Extract the (X, Y) coordinate from the center of the cell holding the provided text.  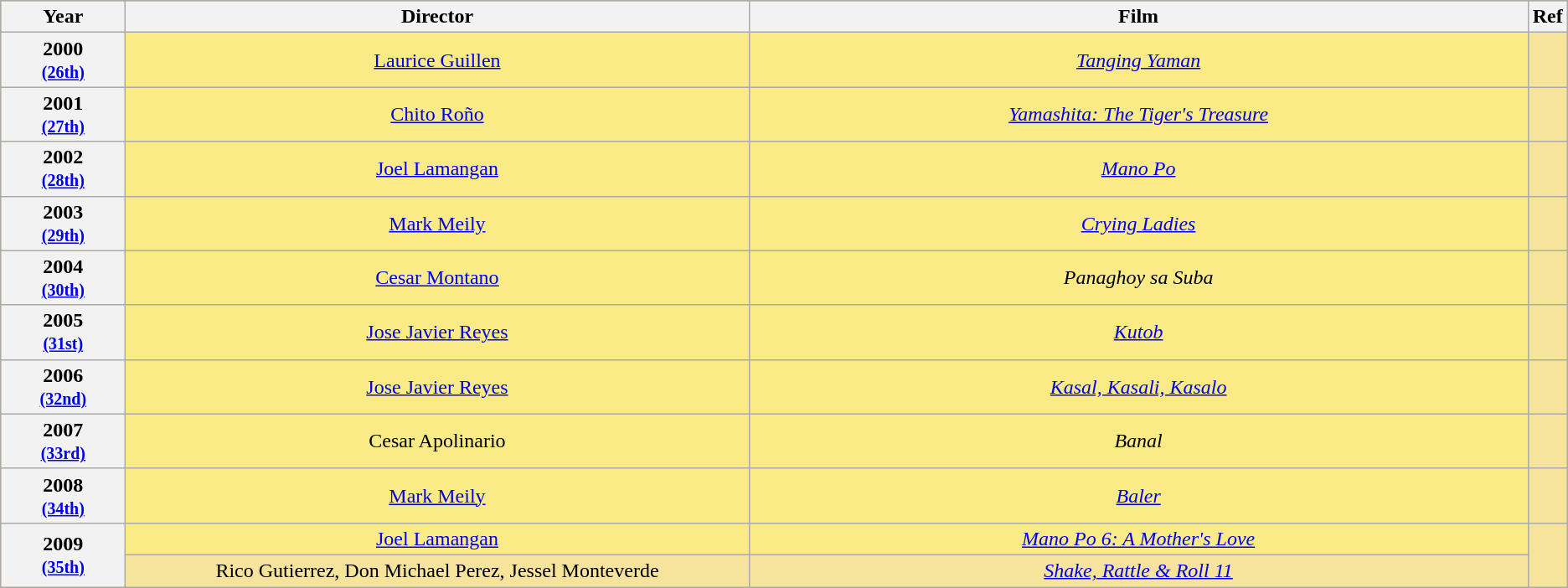
2005 (31st) (64, 332)
Laurice Guillen (437, 60)
Director (437, 17)
Rico Gutierrez, Don Michael Perez, Jessel Monteverde (437, 570)
Crying Ladies (1138, 223)
Banal (1138, 441)
2007 (33rd) (64, 441)
2002 (28th) (64, 169)
Shake, Rattle & Roll 11 (1138, 570)
2004 (30th) (64, 278)
2009 (35th) (64, 554)
2003 (29th) (64, 223)
Cesar Apolinario (437, 441)
2006 (32nd) (64, 387)
2008 (34th) (64, 496)
Chito Roño (437, 114)
Tanging Yaman (1138, 60)
Ref (1548, 17)
Year (64, 17)
Kutob (1138, 332)
Panaghoy sa Suba (1138, 278)
Baler (1138, 496)
Yamashita: The Tiger's Treasure (1138, 114)
Mano Po 6: A Mother's Love (1138, 539)
Cesar Montano (437, 278)
Film (1138, 17)
2000 (26th) (64, 60)
Kasal, Kasali, Kasalo (1138, 387)
Mano Po (1138, 169)
2001 (27th) (64, 114)
